From the cell containing the given text, extract its center point as (X, Y) coordinate. 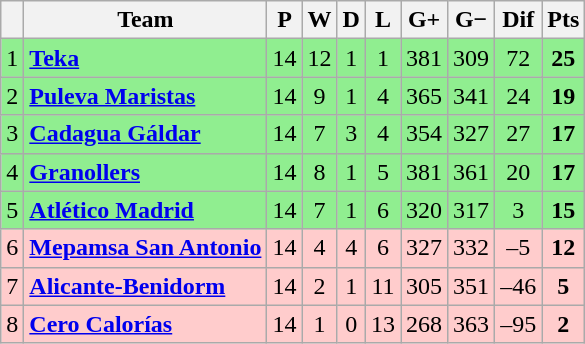
9 (320, 96)
–95 (518, 324)
365 (424, 96)
332 (472, 248)
P (284, 20)
–5 (518, 248)
27 (518, 134)
268 (424, 324)
Pts (564, 20)
Atlético Madrid (146, 210)
Mepamsa San Antonio (146, 248)
L (382, 20)
351 (472, 286)
W (320, 20)
Cero Calorías (146, 324)
–46 (518, 286)
Cadagua Gáldar (146, 134)
11 (382, 286)
Teka (146, 58)
20 (518, 172)
G+ (424, 20)
354 (424, 134)
G− (472, 20)
24 (518, 96)
72 (518, 58)
19 (564, 96)
305 (424, 286)
15 (564, 210)
Granollers (146, 172)
363 (472, 324)
0 (351, 324)
D (351, 20)
317 (472, 210)
Puleva Maristas (146, 96)
25 (564, 58)
Dif (518, 20)
309 (472, 58)
341 (472, 96)
361 (472, 172)
Team (146, 20)
13 (382, 324)
320 (424, 210)
Alicante-Benidorm (146, 286)
